Return the (X, Y) coordinate for the center point of the cell that contains the specified text.  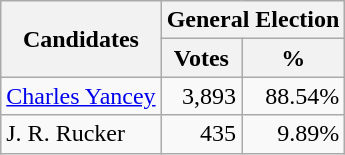
Candidates (81, 39)
88.54% (294, 96)
435 (201, 134)
% (294, 58)
J. R. Rucker (81, 134)
Votes (201, 58)
9.89% (294, 134)
General Election (253, 20)
3,893 (201, 96)
Charles Yancey (81, 96)
